Scan for the cell matching the given text and deliver its (X, Y) coordinate at center. 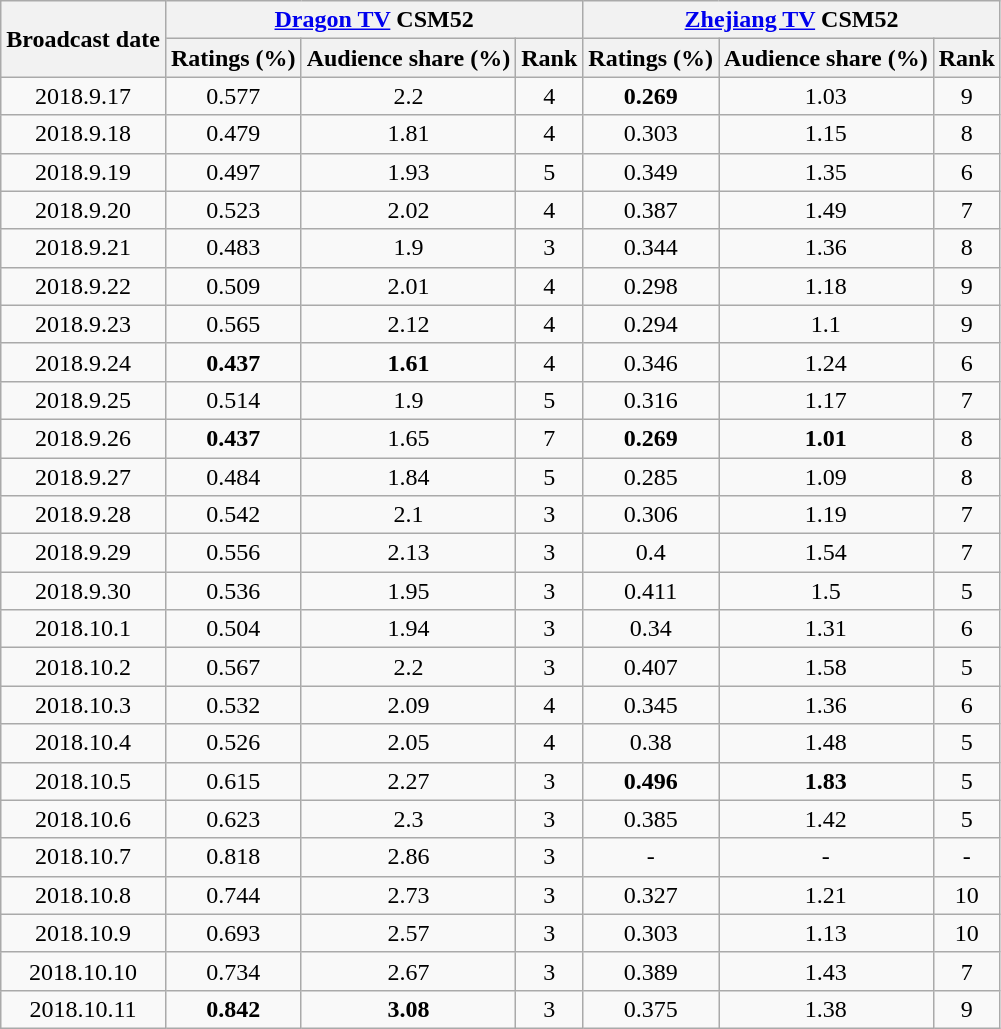
0.349 (651, 172)
2.05 (408, 743)
0.346 (651, 362)
0.389 (651, 971)
1.1 (826, 324)
0.375 (651, 1009)
1.19 (826, 515)
2.27 (408, 781)
1.31 (826, 629)
1.54 (826, 553)
2.12 (408, 324)
0.504 (233, 629)
0.526 (233, 743)
2018.10.8 (84, 895)
2018.10.2 (84, 667)
2018.9.30 (84, 591)
Broadcast date (84, 39)
0.556 (233, 553)
0.693 (233, 933)
0.532 (233, 705)
0.565 (233, 324)
2018.10.3 (84, 705)
2.73 (408, 895)
2018.10.10 (84, 971)
0.316 (651, 400)
2018.9.22 (84, 286)
1.03 (826, 96)
2018.10.4 (84, 743)
2.09 (408, 705)
2018.10.5 (84, 781)
2018.10.1 (84, 629)
0.734 (233, 971)
2.86 (408, 857)
1.24 (826, 362)
1.42 (826, 819)
0.497 (233, 172)
0.345 (651, 705)
1.94 (408, 629)
1.15 (826, 134)
0.818 (233, 857)
1.21 (826, 895)
1.81 (408, 134)
0.484 (233, 477)
1.49 (826, 210)
2018.10.11 (84, 1009)
0.542 (233, 515)
0.294 (651, 324)
1.01 (826, 438)
0.514 (233, 400)
1.43 (826, 971)
1.38 (826, 1009)
0.411 (651, 591)
0.407 (651, 667)
0.577 (233, 96)
2.02 (408, 210)
0.536 (233, 591)
2018.10.6 (84, 819)
1.09 (826, 477)
0.496 (651, 781)
2018.9.25 (84, 400)
2.01 (408, 286)
2018.9.18 (84, 134)
0.479 (233, 134)
3.08 (408, 1009)
0.842 (233, 1009)
Zhejiang TV CSM52 (792, 20)
2.1 (408, 515)
1.61 (408, 362)
0.38 (651, 743)
0.567 (233, 667)
2018.10.7 (84, 857)
2018.9.26 (84, 438)
2018.9.21 (84, 248)
2.57 (408, 933)
1.83 (826, 781)
1.5 (826, 591)
0.327 (651, 895)
1.13 (826, 933)
2018.9.29 (84, 553)
2.67 (408, 971)
2018.9.27 (84, 477)
1.93 (408, 172)
0.285 (651, 477)
2.13 (408, 553)
0.34 (651, 629)
0.744 (233, 895)
0.509 (233, 286)
2018.9.23 (84, 324)
0.523 (233, 210)
0.387 (651, 210)
2018.9.19 (84, 172)
0.483 (233, 248)
Dragon TV CSM52 (374, 20)
2018.9.28 (84, 515)
1.58 (826, 667)
2018.9.17 (84, 96)
0.298 (651, 286)
2018.9.20 (84, 210)
0.306 (651, 515)
1.17 (826, 400)
1.18 (826, 286)
0.385 (651, 819)
1.65 (408, 438)
0.344 (651, 248)
2.3 (408, 819)
2018.10.9 (84, 933)
0.4 (651, 553)
1.84 (408, 477)
0.623 (233, 819)
2018.9.24 (84, 362)
1.35 (826, 172)
0.615 (233, 781)
1.95 (408, 591)
1.48 (826, 743)
